Locate the cell with the specified text and output its [X, Y] center coordinate. 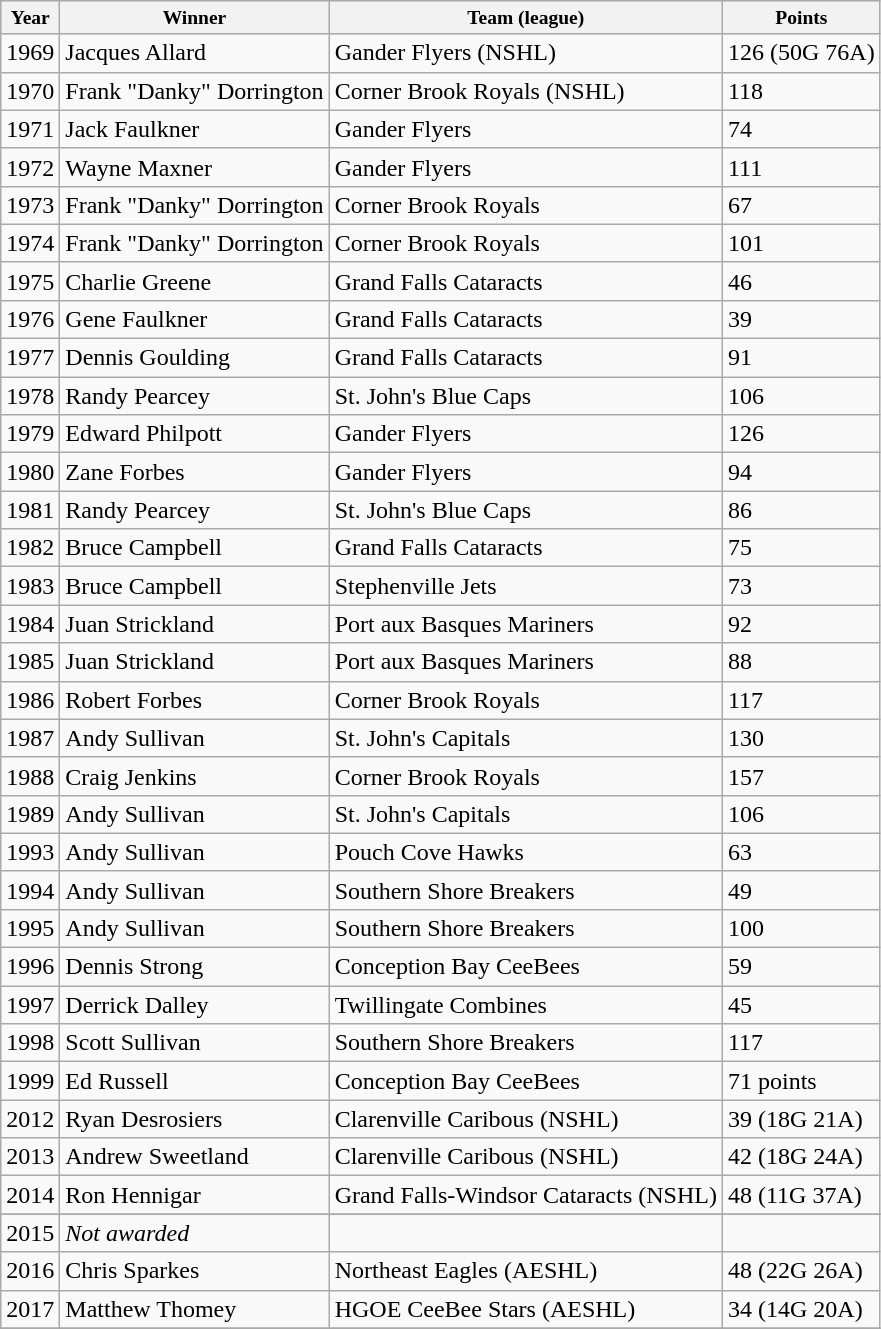
1982 [30, 548]
1999 [30, 1081]
2016 [30, 1271]
1989 [30, 814]
86 [801, 510]
Twillingate Combines [526, 1005]
91 [801, 358]
1979 [30, 434]
1973 [30, 205]
1978 [30, 396]
Ed Russell [194, 1081]
126 [801, 434]
Winner [194, 18]
1988 [30, 776]
2012 [30, 1119]
1993 [30, 852]
1984 [30, 624]
63 [801, 852]
1985 [30, 662]
Robert Forbes [194, 700]
1983 [30, 586]
1986 [30, 700]
2013 [30, 1157]
Grand Falls-Windsor Cataracts (NSHL) [526, 1195]
126 (50G 76A) [801, 53]
Stephenville Jets [526, 586]
Corner Brook Royals (NSHL) [526, 91]
1998 [30, 1043]
Zane Forbes [194, 472]
1971 [30, 129]
Charlie Greene [194, 281]
42 (18G 24A) [801, 1157]
118 [801, 91]
39 [801, 319]
Dennis Goulding [194, 358]
1981 [30, 510]
Team (league) [526, 18]
2017 [30, 1309]
1997 [30, 1005]
100 [801, 928]
48 (22G 26A) [801, 1271]
92 [801, 624]
59 [801, 967]
67 [801, 205]
71 points [801, 1081]
130 [801, 738]
Ron Hennigar [194, 1195]
48 (11G 37A) [801, 1195]
1975 [30, 281]
2015 [30, 1233]
101 [801, 243]
Craig Jenkins [194, 776]
1994 [30, 890]
1974 [30, 243]
Gander Flyers (NSHL) [526, 53]
1969 [30, 53]
Pouch Cove Hawks [526, 852]
1995 [30, 928]
1977 [30, 358]
45 [801, 1005]
46 [801, 281]
39 (18G 21A) [801, 1119]
75 [801, 548]
94 [801, 472]
Year [30, 18]
Scott Sullivan [194, 1043]
Wayne Maxner [194, 167]
Gene Faulkner [194, 319]
HGOE CeeBee Stars (AESHL) [526, 1309]
88 [801, 662]
Edward Philpott [194, 434]
2014 [30, 1195]
Not awarded [194, 1233]
1970 [30, 91]
1996 [30, 967]
Ryan Desrosiers [194, 1119]
74 [801, 129]
Andrew Sweetland [194, 1157]
1976 [30, 319]
1980 [30, 472]
111 [801, 167]
Jack Faulkner [194, 129]
Points [801, 18]
73 [801, 586]
Northeast Eagles (AESHL) [526, 1271]
49 [801, 890]
Dennis Strong [194, 967]
157 [801, 776]
Jacques Allard [194, 53]
Chris Sparkes [194, 1271]
1972 [30, 167]
34 (14G 20A) [801, 1309]
1987 [30, 738]
Matthew Thomey [194, 1309]
Derrick Dalley [194, 1005]
